Extract the (x, y) coordinate from the center of the cell holding the provided text.  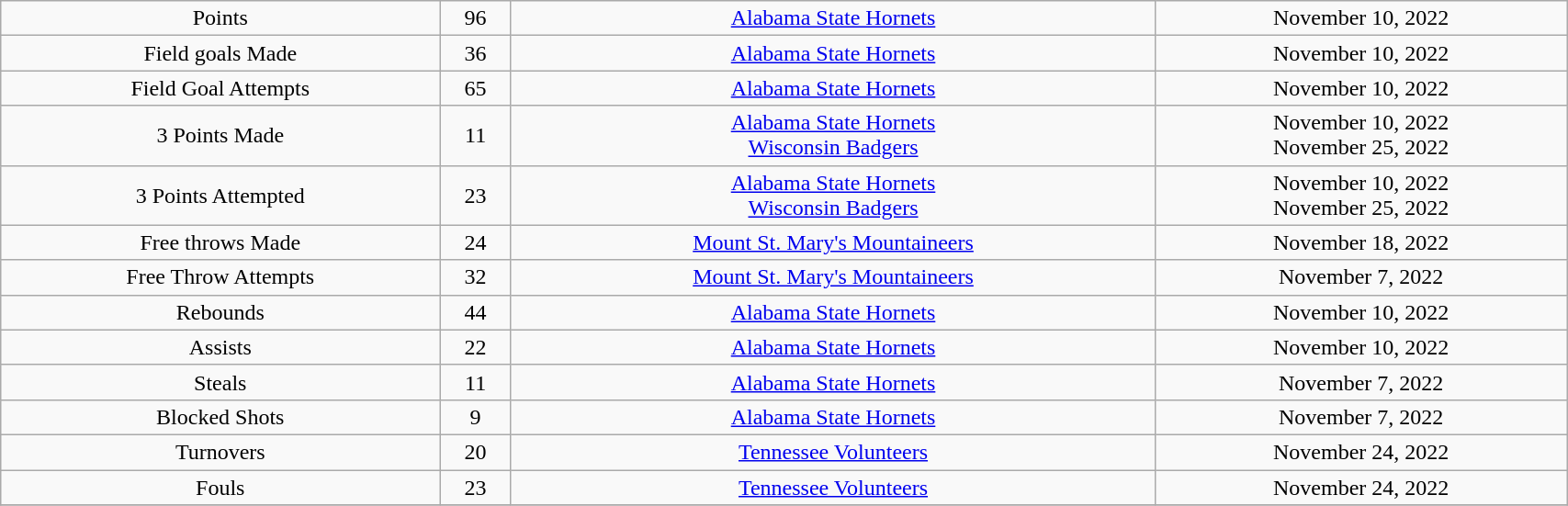
20 (476, 452)
96 (476, 18)
Turnovers (220, 452)
Points (220, 18)
Assists (220, 347)
24 (476, 242)
Fouls (220, 488)
9 (476, 417)
Field Goal Attempts (220, 88)
Rebounds (220, 312)
32 (476, 277)
3 Points Attempted (220, 195)
65 (476, 88)
3 Points Made (220, 136)
Blocked Shots (220, 417)
Free Throw Attempts (220, 277)
Field goals Made (220, 53)
36 (476, 53)
44 (476, 312)
Free throws Made (220, 242)
22 (476, 347)
Steals (220, 382)
November 18, 2022 (1361, 242)
